Find where the given text appears and provide that cell's center as (X, Y) coordinate. 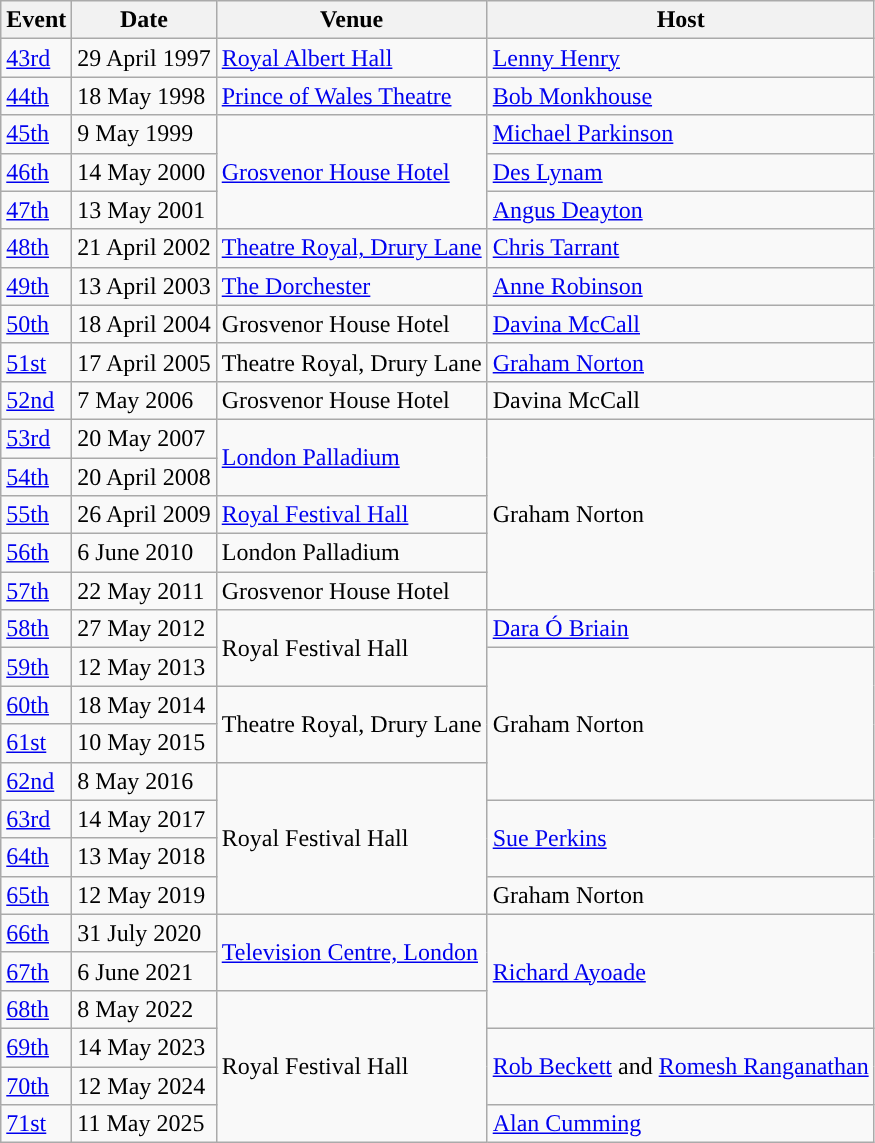
Host (680, 20)
20 May 2007 (144, 438)
27 May 2012 (144, 629)
Royal Albert Hall (352, 58)
31 July 2020 (144, 933)
13 April 2003 (144, 286)
Venue (352, 20)
43rd (36, 58)
7 May 2006 (144, 400)
69th (36, 1047)
54th (36, 477)
Prince of Wales Theatre (352, 96)
11 May 2025 (144, 1124)
6 June 2010 (144, 553)
Sue Perkins (680, 838)
71st (36, 1124)
Richard Ayoade (680, 971)
9 May 1999 (144, 134)
57th (36, 591)
66th (36, 933)
12 May 2013 (144, 667)
Chris Tarrant (680, 248)
Lenny Henry (680, 58)
48th (36, 248)
The Dorchester (352, 286)
14 May 2017 (144, 819)
17 April 2005 (144, 362)
12 May 2024 (144, 1085)
59th (36, 667)
14 May 2023 (144, 1047)
51st (36, 362)
60th (36, 705)
67th (36, 971)
53rd (36, 438)
49th (36, 286)
Rob Beckett and Romesh Ranganathan (680, 1066)
8 May 2022 (144, 1009)
65th (36, 895)
18 April 2004 (144, 324)
Michael Parkinson (680, 134)
52nd (36, 400)
70th (36, 1085)
Des Lynam (680, 172)
47th (36, 210)
13 May 2018 (144, 857)
Angus Deayton (680, 210)
12 May 2019 (144, 895)
Event (36, 20)
64th (36, 857)
46th (36, 172)
26 April 2009 (144, 515)
18 May 2014 (144, 705)
58th (36, 629)
18 May 1998 (144, 96)
Television Centre, London (352, 952)
22 May 2011 (144, 591)
14 May 2000 (144, 172)
10 May 2015 (144, 743)
45th (36, 134)
62nd (36, 781)
63rd (36, 819)
61st (36, 743)
55th (36, 515)
56th (36, 553)
Date (144, 20)
44th (36, 96)
6 June 2021 (144, 971)
68th (36, 1009)
8 May 2016 (144, 781)
29 April 1997 (144, 58)
Dara Ó Briain (680, 629)
13 May 2001 (144, 210)
Alan Cumming (680, 1124)
50th (36, 324)
21 April 2002 (144, 248)
Bob Monkhouse (680, 96)
Anne Robinson (680, 286)
20 April 2008 (144, 477)
